Extract the (X, Y) coordinate from the center of the cell holding the provided text.  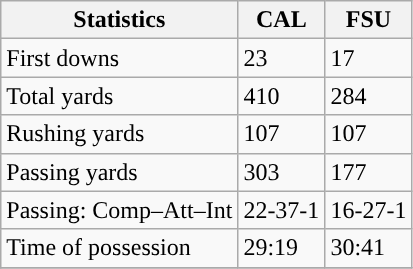
CAL (282, 20)
23 (282, 58)
303 (282, 172)
Statistics (120, 20)
284 (368, 96)
22-37-1 (282, 210)
Passing yards (120, 172)
30:41 (368, 248)
Time of possession (120, 248)
Rushing yards (120, 134)
16-27-1 (368, 210)
First downs (120, 58)
17 (368, 58)
177 (368, 172)
FSU (368, 20)
29:19 (282, 248)
Total yards (120, 96)
Passing: Comp–Att–Int (120, 210)
410 (282, 96)
